Return the [x, y] coordinate for the center point of the cell that contains the specified text.  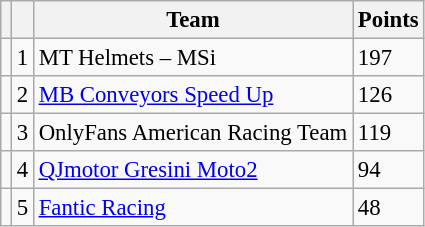
5 [22, 208]
Points [388, 20]
Team [192, 20]
QJmotor Gresini Moto2 [192, 170]
OnlyFans American Racing Team [192, 133]
94 [388, 170]
MT Helmets – MSi [192, 58]
2 [22, 95]
3 [22, 133]
197 [388, 58]
1 [22, 58]
Fantic Racing [192, 208]
4 [22, 170]
126 [388, 95]
MB Conveyors Speed Up [192, 95]
119 [388, 133]
48 [388, 208]
